Scan for the cell matching the given text and deliver its (X, Y) coordinate at center. 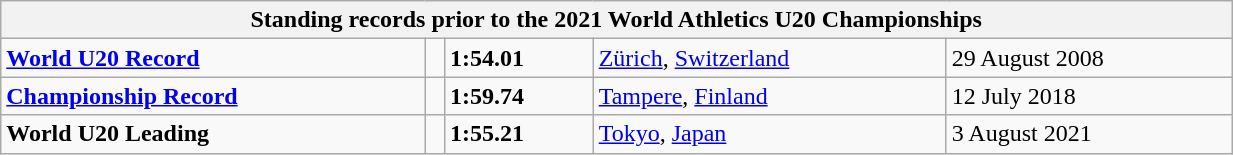
1:55.21 (518, 134)
Standing records prior to the 2021 World Athletics U20 Championships (616, 20)
World U20 Leading (213, 134)
12 July 2018 (1089, 96)
1:54.01 (518, 58)
Championship Record (213, 96)
Tampere, Finland (770, 96)
1:59.74 (518, 96)
29 August 2008 (1089, 58)
World U20 Record (213, 58)
Tokyo, Japan (770, 134)
3 August 2021 (1089, 134)
Zürich, Switzerland (770, 58)
